Locate the cell with the specified text and output its (X, Y) center coordinate. 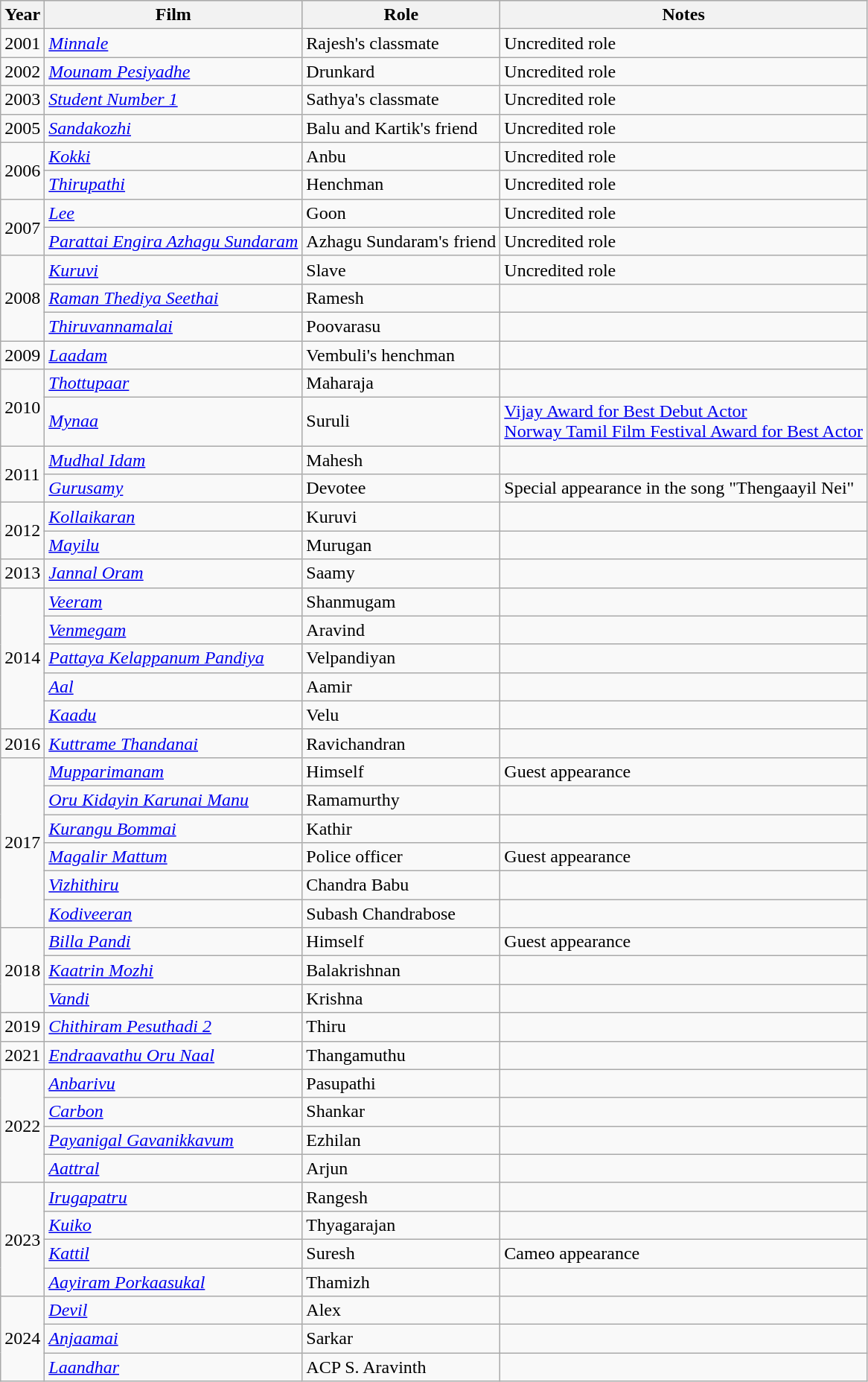
Anbarivu (173, 1083)
Saamy (401, 573)
Raman Thediya Seethai (173, 298)
2019 (22, 1027)
Irugapatru (173, 1197)
Krishna (401, 999)
Devotee (401, 488)
Kaatrin Mozhi (173, 970)
Sandakozhi (173, 128)
Sarkar (401, 1339)
2024 (22, 1339)
Aamir (401, 687)
2001 (22, 43)
Shankar (401, 1112)
Poovarasu (401, 326)
Pattaya Kelappanum Pandiya (173, 658)
2002 (22, 71)
Oru Kidayin Karunai Manu (173, 800)
Drunkard (401, 71)
Role (401, 15)
Velpandiyan (401, 658)
Goon (401, 213)
Anjaamai (173, 1339)
Arjun (401, 1168)
Film (173, 15)
Suruli (401, 421)
Kaadu (173, 715)
2003 (22, 100)
2016 (22, 743)
ACP S. Aravinth (401, 1367)
2017 (22, 842)
Aayiram Porkaasukal (173, 1281)
Police officer (401, 857)
Thiruvannamalai (173, 326)
Henchman (401, 185)
Vandi (173, 999)
2006 (22, 171)
Kattil (173, 1253)
Ramamurthy (401, 800)
Year (22, 15)
Mupparimanam (173, 771)
Balu and Kartik's friend (401, 128)
Kurangu Bommai (173, 829)
Veeram (173, 602)
Venmegam (173, 630)
2005 (22, 128)
Carbon (173, 1112)
Aravind (401, 630)
Ravichandran (401, 743)
Thamizh (401, 1281)
Alex (401, 1311)
2022 (22, 1126)
2007 (22, 227)
2014 (22, 658)
Student Number 1 (173, 100)
2011 (22, 474)
Vijay Award for Best Debut ActorNorway Tamil Film Festival Award for Best Actor (683, 421)
Lee (173, 213)
Kokki (173, 156)
Velu (401, 715)
2009 (22, 355)
Aal (173, 687)
Endraavathu Oru Naal (173, 1055)
Jannal Oram (173, 573)
2023 (22, 1239)
Magalir Mattum (173, 857)
Rangesh (401, 1197)
Suresh (401, 1253)
2021 (22, 1055)
Chandra Babu (401, 885)
Notes (683, 15)
Vizhithiru (173, 885)
Kathir (401, 829)
Mounam Pesiyadhe (173, 71)
Mudhal Idam (173, 460)
Pasupathi (401, 1083)
Anbu (401, 156)
2010 (22, 408)
Azhagu Sundaram's friend (401, 241)
Murugan (401, 545)
Thiru (401, 1027)
2013 (22, 573)
Minnale (173, 43)
Vembuli's henchman (401, 355)
Slave (401, 270)
Thottupaar (173, 383)
Thangamuthu (401, 1055)
Thyagarajan (401, 1225)
Thirupathi (173, 185)
Mayilu (173, 545)
Parattai Engira Azhagu Sundaram (173, 241)
Chithiram Pesuthadi 2 (173, 1027)
Subash Chandrabose (401, 914)
Kollaikaran (173, 517)
Kodiveeran (173, 914)
Rajesh's classmate (401, 43)
Billa Pandi (173, 942)
Ramesh (401, 298)
Kuiko (173, 1225)
Laandhar (173, 1367)
Aattral (173, 1168)
Kuttrame Thandanai (173, 743)
Mynaa (173, 421)
Balakrishnan (401, 970)
Ezhilan (401, 1140)
Cameo appearance (683, 1253)
Payanigal Gavanikkavum (173, 1140)
Gurusamy (173, 488)
Special appearance in the song "Thengaayil Nei" (683, 488)
Laadam (173, 355)
2008 (22, 298)
2018 (22, 970)
Devil (173, 1311)
2012 (22, 531)
Mahesh (401, 460)
Sathya's classmate (401, 100)
Maharaja (401, 383)
Shanmugam (401, 602)
